Determine the (x, y) coordinate at the center of the cell enclosing the given text.  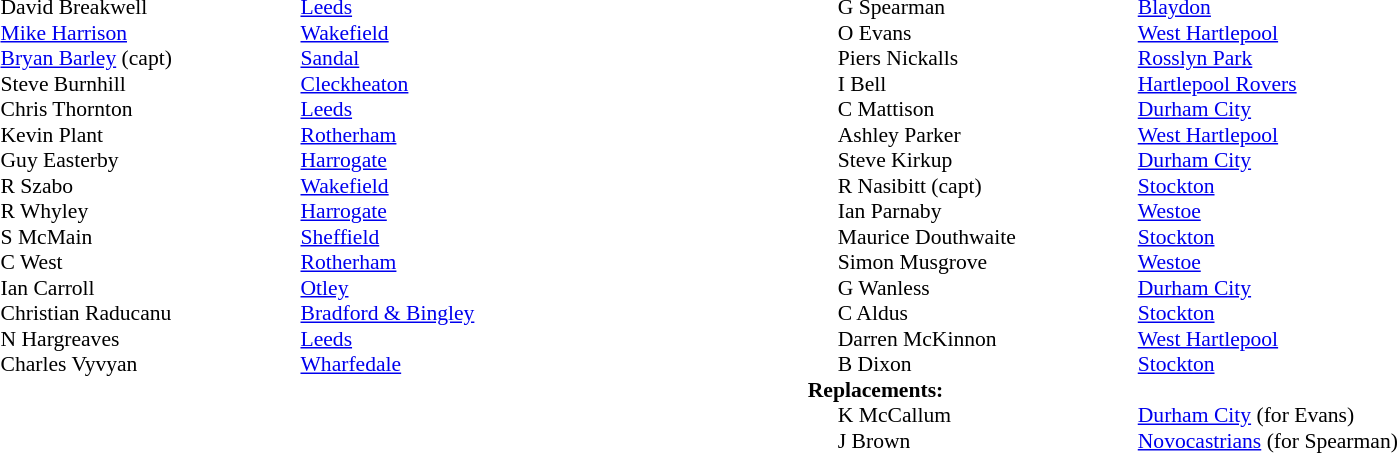
Simon Musgrove (988, 263)
Wharfedale (387, 365)
Chris Thornton (150, 109)
Otley (387, 288)
Bradford & Bingley (387, 313)
K McCallum (988, 415)
O Evans (988, 33)
N Hargreaves (150, 339)
R Nasibitt (capt) (988, 186)
C Mattison (988, 109)
Ian Carroll (150, 288)
I Bell (988, 84)
Ashley Parker (988, 135)
R Szabo (150, 186)
Sheffield (387, 237)
Maurice Douthwaite (988, 237)
Sandal (387, 59)
Steve Burnhill (150, 84)
Piers Nickalls (988, 59)
Darren McKinnon (988, 339)
R Whyley (150, 211)
G Wanless (988, 288)
Ian Parnaby (988, 211)
S McMain (150, 237)
Guy Easterby (150, 161)
Mike Harrison (150, 33)
Kevin Plant (150, 135)
Cleckheaton (387, 84)
B Dixon (988, 365)
Charles Vyvyan (150, 365)
Christian Raducanu (150, 313)
C West (150, 263)
C Aldus (988, 313)
Bryan Barley (capt) (150, 59)
Steve Kirkup (988, 161)
